Return the [X, Y] coordinate for the center point of the cell that contains the specified text.  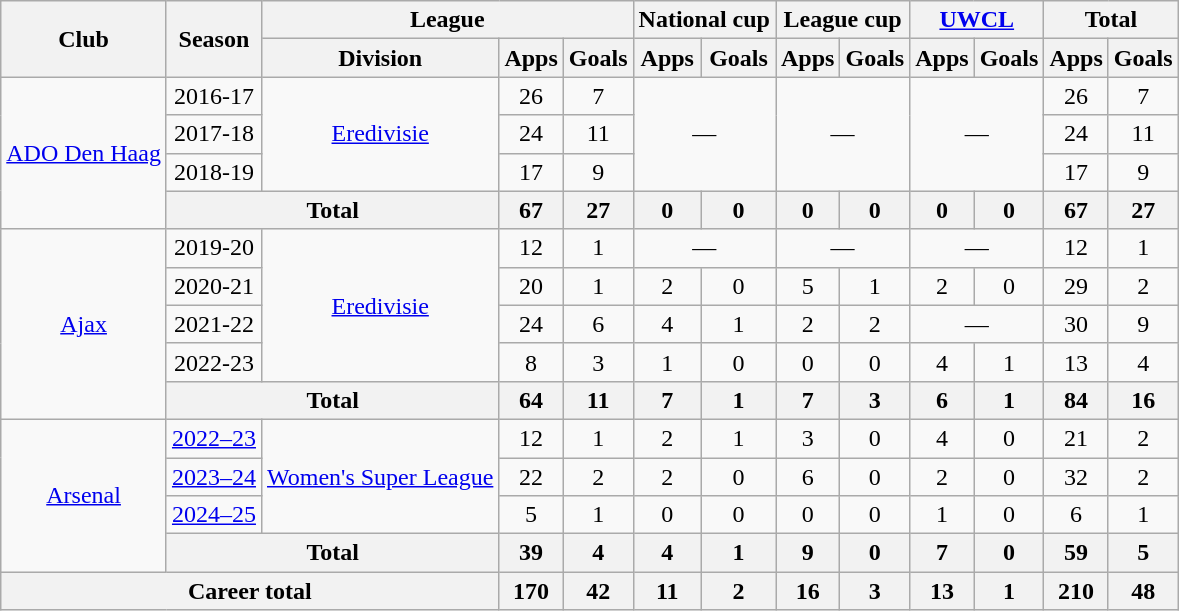
Arsenal [84, 495]
30 [1076, 324]
2017-18 [214, 134]
2022-23 [214, 362]
Women's Super League [380, 476]
20 [531, 286]
2024–25 [214, 515]
22 [531, 477]
170 [531, 591]
42 [598, 591]
2020-21 [214, 286]
League [447, 20]
59 [1076, 553]
Division [380, 58]
2018-19 [214, 172]
National cup [704, 20]
2019-20 [214, 248]
ADO Den Haag [84, 153]
39 [531, 553]
Season [214, 39]
8 [531, 362]
Ajax [84, 324]
210 [1076, 591]
2023–24 [214, 477]
League cup [843, 20]
64 [531, 400]
Club [84, 39]
UWCL [977, 20]
Career total [250, 591]
29 [1076, 286]
2016-17 [214, 96]
32 [1076, 477]
2021-22 [214, 324]
84 [1076, 400]
21 [1076, 438]
2022–23 [214, 438]
48 [1143, 591]
